Return the (X, Y) coordinate for the center point of the cell that contains the specified text.  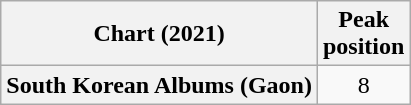
8 (363, 85)
Peakposition (363, 34)
Chart (2021) (160, 34)
South Korean Albums (Gaon) (160, 85)
